Extract the [x, y] coordinate from the center of the cell holding the provided text.  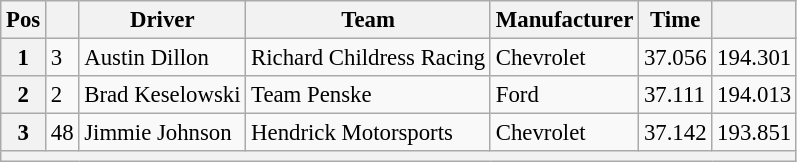
1 [24, 58]
Richard Childress Racing [368, 58]
Driver [162, 20]
194.301 [754, 58]
Brad Keselowski [162, 95]
Jimmie Johnson [162, 133]
194.013 [754, 95]
37.142 [676, 133]
Team [368, 20]
Pos [24, 20]
37.056 [676, 58]
48 [62, 133]
Hendrick Motorsports [368, 133]
37.111 [676, 95]
Austin Dillon [162, 58]
Time [676, 20]
193.851 [754, 133]
Ford [564, 95]
Manufacturer [564, 20]
Team Penske [368, 95]
